Provide the (X, Y) coordinate of the cell's center where the given text is located.  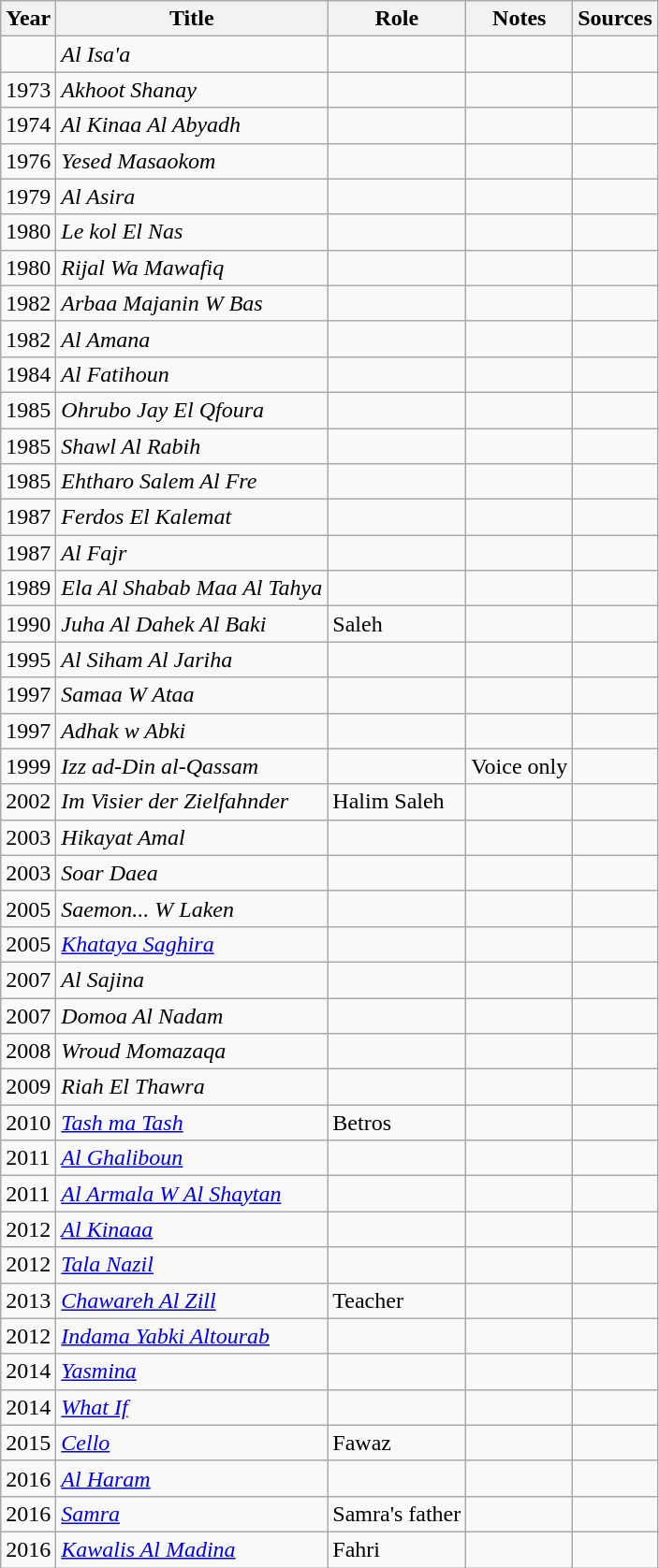
Al Isa'a (192, 54)
1973 (28, 90)
2013 (28, 1300)
1976 (28, 161)
Al Fatihoun (192, 374)
Fahri (397, 1549)
Yasmina (192, 1372)
Notes (520, 19)
Ferdos El Kalemat (192, 517)
Juha Al Dahek Al Baki (192, 624)
1974 (28, 125)
Year (28, 19)
Yesed Masaokom (192, 161)
Role (397, 19)
Samra's father (397, 1514)
Kawalis Al Madina (192, 1549)
Hikayat Amal (192, 837)
Arbaa Majanin W Bas (192, 303)
Al Ghaliboun (192, 1158)
Khataya Saghira (192, 944)
1989 (28, 588)
Ela Al Shabab Maa Al Tahya (192, 588)
Tala Nazil (192, 1265)
Riah El Thawra (192, 1087)
Samaa W Ataa (192, 695)
2009 (28, 1087)
Chawareh Al Zill (192, 1300)
Rijal Wa Mawafiq (192, 268)
Voice only (520, 766)
1995 (28, 660)
Al Kinaa Al Abyadh (192, 125)
Adhak w Abki (192, 731)
Betros (397, 1123)
1990 (28, 624)
Saleh (397, 624)
2002 (28, 802)
Al Kinaaa (192, 1229)
Al Fajr (192, 553)
Al Asira (192, 196)
Samra (192, 1514)
Ohrubo Jay El Qfoura (192, 410)
Title (192, 19)
1999 (28, 766)
Saemon... W Laken (192, 908)
Al Amana (192, 339)
Al Sajina (192, 980)
Al Haram (192, 1478)
Izz ad-Din al-Qassam (192, 766)
1979 (28, 196)
Fawaz (397, 1443)
Ehtharo Salem Al Fre (192, 482)
Indama Yabki Altourab (192, 1336)
Wroud Momazaqa (192, 1052)
Akhoot Shanay (192, 90)
Al Armala W Al Shaytan (192, 1194)
Im Visier der Zielfahnder (192, 802)
1984 (28, 374)
Halim Saleh (397, 802)
Cello (192, 1443)
Soar Daea (192, 873)
2015 (28, 1443)
Tash ma Tash (192, 1123)
Teacher (397, 1300)
What If (192, 1407)
Domoa Al Nadam (192, 1015)
Shawl Al Rabih (192, 446)
Al Siham Al Jariha (192, 660)
2008 (28, 1052)
Le kol El Nas (192, 232)
2010 (28, 1123)
Sources (616, 19)
